Identify which cell holds the provided text, then report its [X, Y] central coordinate. 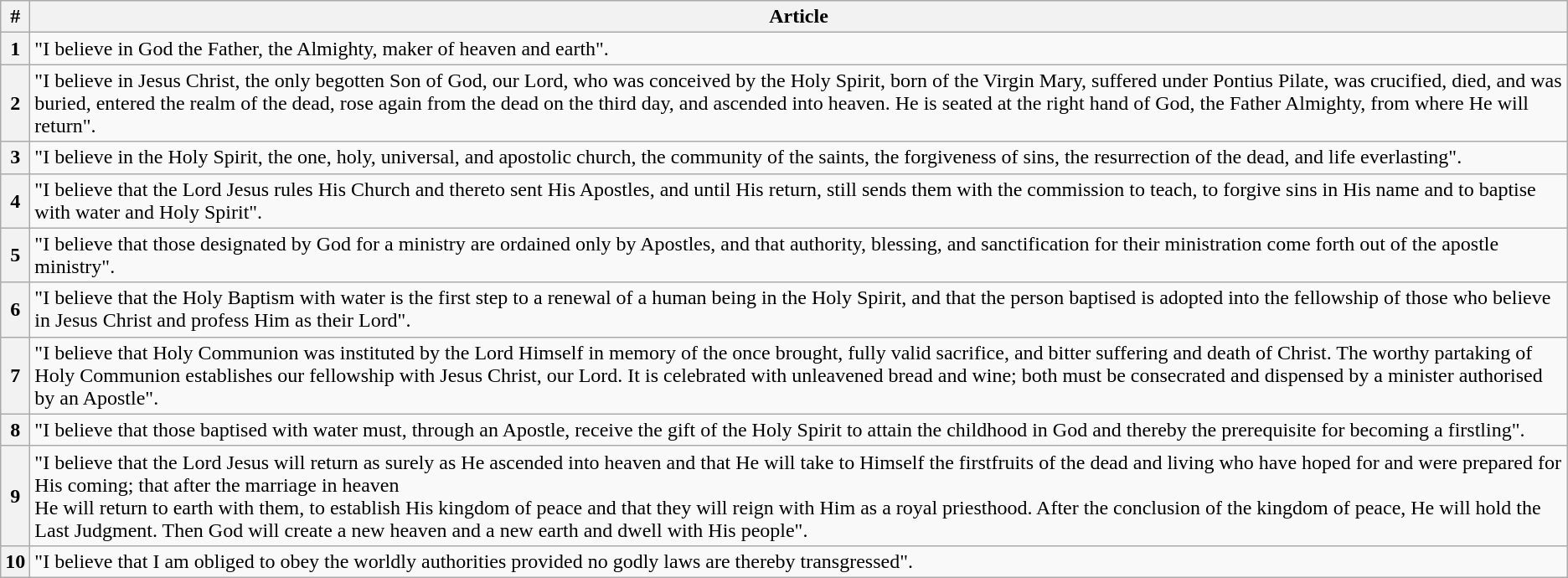
Article [799, 17]
3 [15, 157]
7 [15, 375]
9 [15, 496]
6 [15, 310]
"I believe that I am obliged to obey the worldly authorities provided no godly laws are thereby transgressed". [799, 561]
# [15, 17]
2 [15, 103]
4 [15, 201]
1 [15, 49]
5 [15, 255]
10 [15, 561]
8 [15, 430]
"I believe in God the Father, the Almighty, maker of heaven and earth". [799, 49]
